Detect which cell encompasses the target text, then output its [x, y] center coordinate. 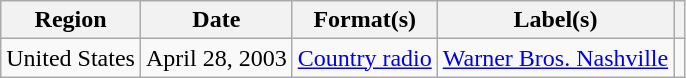
Label(s) [555, 20]
United States [71, 58]
Date [216, 20]
Country radio [364, 58]
April 28, 2003 [216, 58]
Region [71, 20]
Format(s) [364, 20]
Warner Bros. Nashville [555, 58]
